Scan for the cell matching the given text and deliver its (X, Y) coordinate at center. 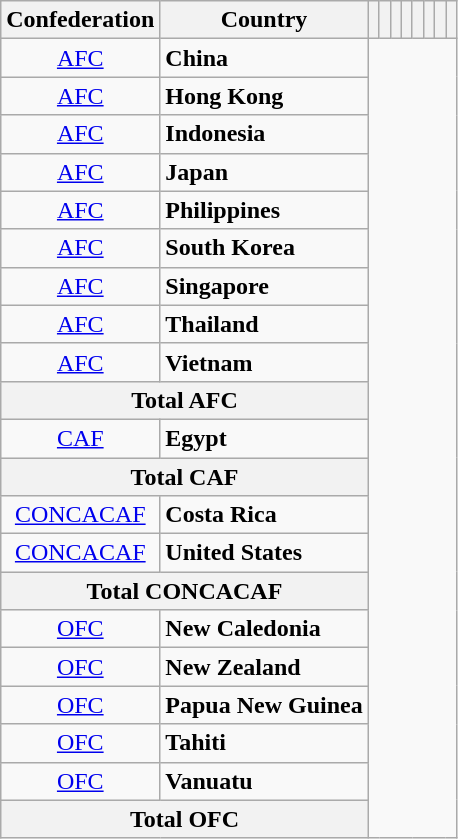
Country (264, 20)
Total CONCACAF (184, 591)
South Korea (264, 248)
Thailand (264, 324)
Tahiti (264, 743)
Total CAF (184, 477)
CAF (80, 438)
Costa Rica (264, 515)
Singapore (264, 286)
Indonesia (264, 134)
Papua New Guinea (264, 705)
Total AFC (184, 400)
Hong Kong (264, 96)
Confederation (80, 20)
Vanuatu (264, 781)
Egypt (264, 438)
Vietnam (264, 362)
China (264, 58)
New Caledonia (264, 629)
United States (264, 553)
Philippines (264, 210)
New Zealand (264, 667)
Total OFC (184, 819)
Japan (264, 172)
